Capture the cell that displays the provided text and extract its (x, y) central coordinate. 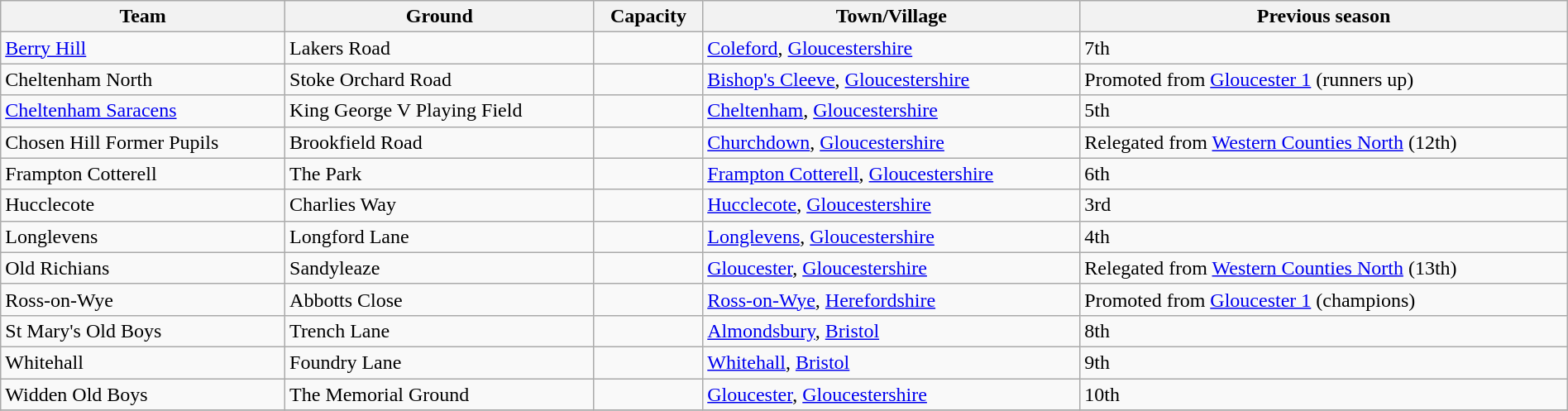
Almondsbury, Bristol (892, 331)
Cheltenham Saracens (143, 111)
Town/Village (892, 17)
Cheltenham, Gloucestershire (892, 111)
Frampton Cotterell, Gloucestershire (892, 174)
6th (1323, 174)
Capacity (648, 17)
8th (1323, 331)
Sandyleaze (440, 268)
Widden Old Boys (143, 394)
Foundry Lane (440, 362)
Ross-on-Wye (143, 299)
The Park (440, 174)
Berry Hill (143, 48)
Bishop's Cleeve, Gloucestershire (892, 79)
King George V Playing Field (440, 111)
Chosen Hill Former Pupils (143, 142)
St Mary's Old Boys (143, 331)
Whitehall, Bristol (892, 362)
Whitehall (143, 362)
Old Richians (143, 268)
Stoke Orchard Road (440, 79)
7th (1323, 48)
9th (1323, 362)
Relegated from Western Counties North (13th) (1323, 268)
Coleford, Gloucestershire (892, 48)
Lakers Road (440, 48)
Churchdown, Gloucestershire (892, 142)
3rd (1323, 205)
4th (1323, 237)
10th (1323, 394)
Brookfield Road (440, 142)
Longlevens, Gloucestershire (892, 237)
Ground (440, 17)
Longlevens (143, 237)
Longford Lane (440, 237)
Promoted from Gloucester 1 (champions) (1323, 299)
Charlies Way (440, 205)
Abbotts Close (440, 299)
Cheltenham North (143, 79)
Hucclecote, Gloucestershire (892, 205)
Ross-on-Wye, Herefordshire (892, 299)
5th (1323, 111)
Hucclecote (143, 205)
Frampton Cotterell (143, 174)
The Memorial Ground (440, 394)
Previous season (1323, 17)
Trench Lane (440, 331)
Team (143, 17)
Relegated from Western Counties North (12th) (1323, 142)
Promoted from Gloucester 1 (runners up) (1323, 79)
